For the text-containing cell, return its midpoint in (x, y) coordinate format. 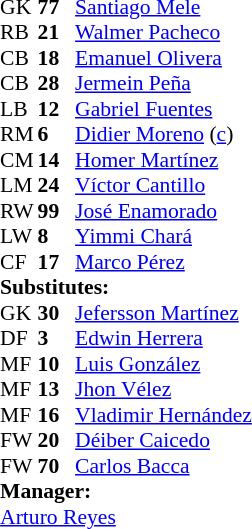
24 (57, 185)
RM (19, 135)
CF (19, 262)
RB (19, 33)
99 (57, 211)
LW (19, 237)
LB (19, 109)
Marco Pérez (164, 262)
6 (57, 135)
Luis González (164, 364)
Carlos Bacca (164, 466)
Gabriel Fuentes (164, 109)
28 (57, 83)
20 (57, 441)
Homer Martínez (164, 160)
Jefersson Martínez (164, 313)
3 (57, 339)
17 (57, 262)
8 (57, 237)
Vladimir Hernández (164, 415)
Jermein Peña (164, 83)
18 (57, 58)
GK (19, 313)
Déiber Caicedo (164, 441)
Substitutes: (126, 287)
CM (19, 160)
DF (19, 339)
José Enamorado (164, 211)
Emanuel Olivera (164, 58)
13 (57, 389)
14 (57, 160)
Yimmi Chará (164, 237)
Manager: (126, 491)
Jhon Vélez (164, 389)
16 (57, 415)
Edwin Herrera (164, 339)
12 (57, 109)
RW (19, 211)
LM (19, 185)
Víctor Cantillo (164, 185)
Didier Moreno (c) (164, 135)
Walmer Pacheco (164, 33)
10 (57, 364)
21 (57, 33)
70 (57, 466)
30 (57, 313)
